Output the (X, Y) coordinate of the center of the cell containing the given text.  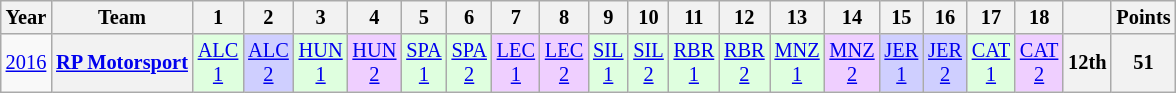
MNZ2 (852, 63)
HUN2 (375, 63)
SPA2 (470, 63)
2016 (26, 63)
17 (991, 17)
16 (945, 17)
MNZ1 (798, 63)
JER2 (945, 63)
13 (798, 17)
RP Motorsport (122, 63)
Points (1143, 17)
SPA1 (424, 63)
4 (375, 17)
12th (1087, 63)
LEC2 (564, 63)
SIL1 (608, 63)
9 (608, 17)
3 (321, 17)
RBR1 (694, 63)
2 (268, 17)
18 (1039, 17)
8 (564, 17)
6 (470, 17)
7 (516, 17)
15 (902, 17)
11 (694, 17)
10 (648, 17)
CAT2 (1039, 63)
SIL2 (648, 63)
51 (1143, 63)
CAT1 (991, 63)
5 (424, 17)
HUN1 (321, 63)
12 (744, 17)
RBR2 (744, 63)
JER1 (902, 63)
Team (122, 17)
LEC1 (516, 63)
14 (852, 17)
Year (26, 17)
1 (218, 17)
ALC1 (218, 63)
ALC2 (268, 63)
